Return the (x, y) coordinate for the center point of the cell that contains the specified text.  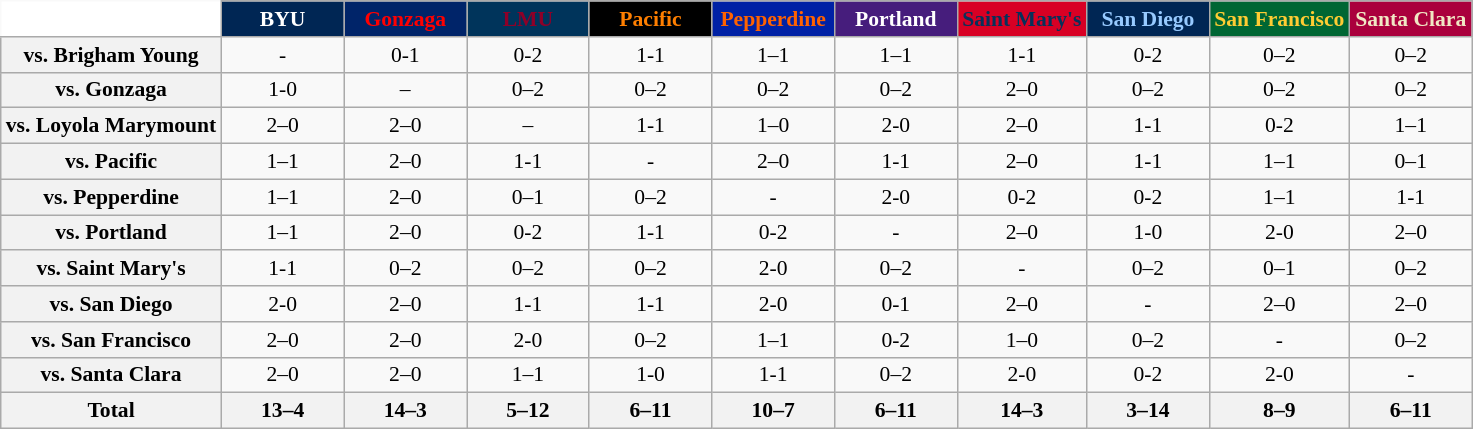
San Diego (1148, 19)
LMU (528, 19)
Santa Clara (1410, 19)
vs. Pepperdine (112, 197)
Gonzaga (406, 19)
vs. San Francisco (112, 340)
13–4 (282, 411)
BYU (282, 19)
vs. Santa Clara (112, 375)
3–14 (1148, 411)
Portland (896, 19)
Pacific (650, 19)
5–12 (528, 411)
Pepperdine (774, 19)
vs. Portland (112, 233)
Saint Mary's (1022, 19)
vs. Gonzaga (112, 90)
10–7 (774, 411)
vs. Loyola Marymount (112, 126)
vs. Pacific (112, 162)
vs. Brigham Young (112, 55)
Total (112, 411)
San Francisco (1279, 19)
vs. Saint Mary's (112, 269)
vs. San Diego (112, 304)
8–9 (1279, 411)
